Extract the (x, y) coordinate from the center of the cell holding the provided text.  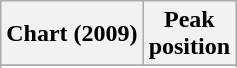
Chart (2009) (72, 34)
Peakposition (189, 34)
